Scan for the cell matching the given text and deliver its (x, y) coordinate at center. 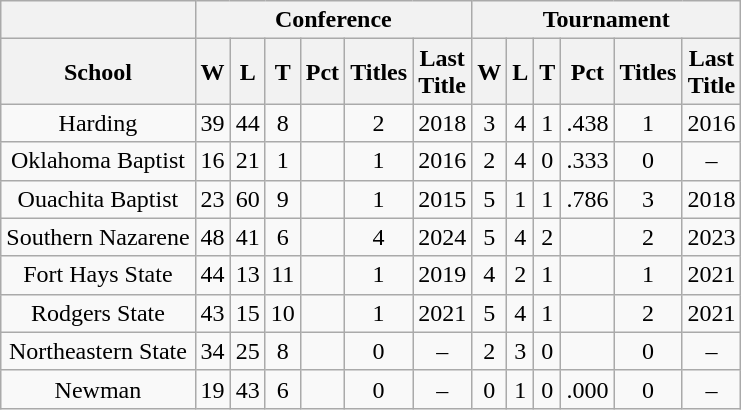
Harding (98, 123)
11 (282, 275)
13 (248, 275)
23 (212, 199)
.786 (588, 199)
2015 (442, 199)
2024 (442, 237)
Newman (98, 389)
19 (212, 389)
34 (212, 351)
25 (248, 351)
.438 (588, 123)
9 (282, 199)
60 (248, 199)
School (98, 72)
Oklahoma Baptist (98, 161)
Northeastern State (98, 351)
2023 (712, 237)
Tournament (606, 20)
.333 (588, 161)
Rodgers State (98, 313)
41 (248, 237)
Fort Hays State (98, 275)
39 (212, 123)
Conference (334, 20)
48 (212, 237)
Ouachita Baptist (98, 199)
15 (248, 313)
16 (212, 161)
Southern Nazarene (98, 237)
2019 (442, 275)
21 (248, 161)
10 (282, 313)
.000 (588, 389)
